Determine the [X, Y] coordinate at the center of the cell enclosing the given text.  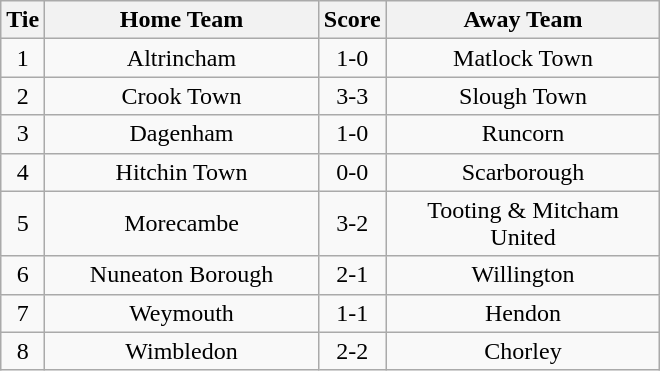
Altrincham [182, 58]
7 [23, 313]
3-3 [352, 96]
Home Team [182, 20]
Scarborough [523, 172]
0-0 [352, 172]
Nuneaton Borough [182, 275]
Morecambe [182, 224]
Willington [523, 275]
6 [23, 275]
4 [23, 172]
Score [352, 20]
Crook Town [182, 96]
Slough Town [523, 96]
Dagenham [182, 134]
Hendon [523, 313]
2-1 [352, 275]
Away Team [523, 20]
1 [23, 58]
Tooting & Mitcham United [523, 224]
Chorley [523, 351]
2 [23, 96]
5 [23, 224]
3-2 [352, 224]
8 [23, 351]
Tie [23, 20]
1-1 [352, 313]
Wimbledon [182, 351]
Hitchin Town [182, 172]
2-2 [352, 351]
Runcorn [523, 134]
3 [23, 134]
Matlock Town [523, 58]
Weymouth [182, 313]
